Provide the [x, y] coordinate of the cell's center where the given text is located.  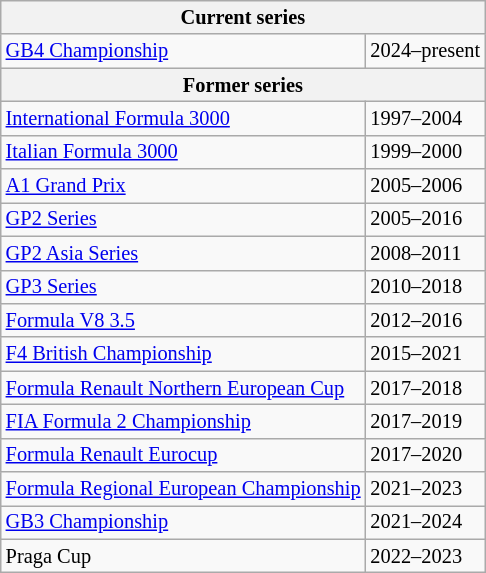
2015–2021 [426, 354]
2017–2018 [426, 388]
2010–2018 [426, 287]
FIA Formula 2 Championship [184, 421]
1997–2004 [426, 118]
2021–2024 [426, 522]
A1 Grand Prix [184, 186]
2017–2019 [426, 421]
Formula Regional European Championship [184, 489]
F4 British Championship [184, 354]
Italian Formula 3000 [184, 152]
GB4 Championship [184, 51]
International Formula 3000 [184, 118]
Formula Renault Northern European Cup [184, 388]
2005–2006 [426, 186]
Current series [243, 17]
2008–2011 [426, 253]
GP2 Series [184, 219]
Former series [243, 85]
Formula Renault Eurocup [184, 455]
Praga Cup [184, 556]
2012–2016 [426, 320]
2021–2023 [426, 489]
GP3 Series [184, 287]
2017–2020 [426, 455]
GB3 Championship [184, 522]
GP2 Asia Series [184, 253]
2022–2023 [426, 556]
1999–2000 [426, 152]
Formula V8 3.5 [184, 320]
2024–present [426, 51]
2005–2016 [426, 219]
